Locate the cell with the specified text and output its [x, y] center coordinate. 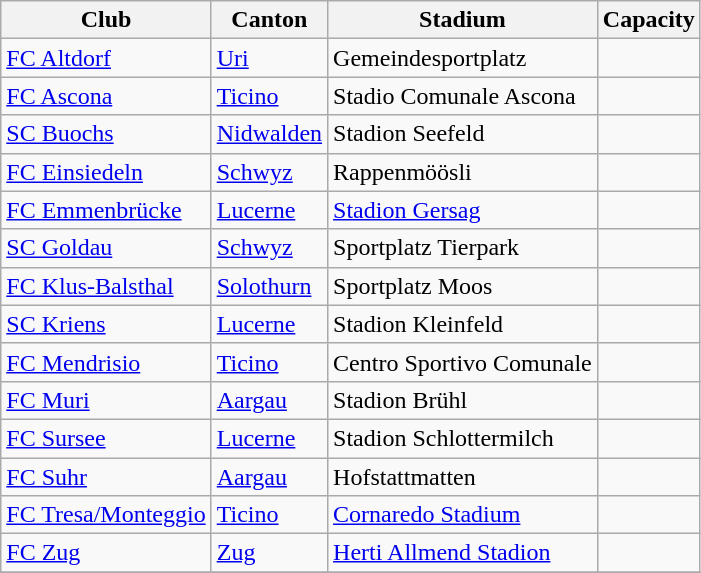
Cornaredo Stadium [463, 515]
FC Klus-Balsthal [106, 286]
FC Suhr [106, 477]
Stadium [463, 20]
Stadion Brühl [463, 400]
FC Muri [106, 400]
Gemeindesportplatz [463, 58]
Stadion Gersag [463, 210]
Rappenmöösli [463, 172]
Hofstattmatten [463, 477]
Zug [269, 553]
Capacity [648, 20]
Nidwalden [269, 134]
Sportplatz Moos [463, 286]
Solothurn [269, 286]
SC Buochs [106, 134]
Centro Sportivo Comunale [463, 362]
SC Kriens [106, 324]
SC Goldau [106, 248]
FC Tresa/Monteggio [106, 515]
Sportplatz Tierpark [463, 248]
Stadion Schlottermilch [463, 438]
FC Altdorf [106, 58]
Uri [269, 58]
Club [106, 20]
Canton [269, 20]
Herti Allmend Stadion [463, 553]
FC Einsiedeln [106, 172]
FC Sursee [106, 438]
FC Zug [106, 553]
Stadion Seefeld [463, 134]
FC Ascona [106, 96]
FC Emmenbrücke [106, 210]
Stadion Kleinfeld [463, 324]
FC Mendrisio [106, 362]
Stadio Comunale Ascona [463, 96]
